Identify which cell holds the provided text, then report its [X, Y] central coordinate. 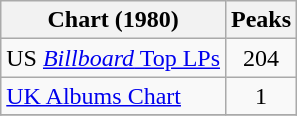
204 [262, 58]
Chart (1980) [114, 20]
Peaks [262, 20]
US Billboard Top LPs [114, 58]
1 [262, 96]
UK Albums Chart [114, 96]
